Return the [X, Y] coordinate for the center point of the cell that contains the specified text.  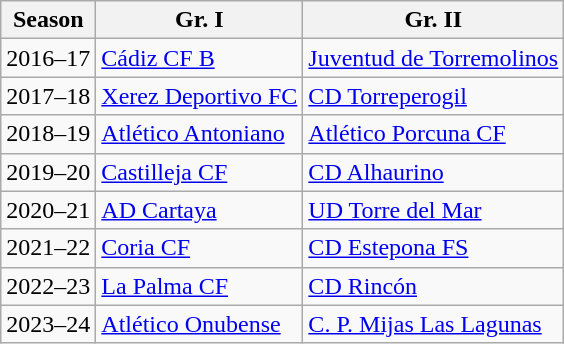
2023–24 [48, 324]
Atlético Porcuna CF [434, 134]
Season [48, 20]
CD Torreperogil [434, 96]
Coria CF [200, 248]
AD Cartaya [200, 210]
Xerez Deportivo FC [200, 96]
Juventud de Torremolinos [434, 58]
2021–22 [48, 248]
2016–17 [48, 58]
2022–23 [48, 286]
2017–18 [48, 96]
CD Alhaurino [434, 172]
Cádiz CF B [200, 58]
CD Estepona FS [434, 248]
2019–20 [48, 172]
Atlético Antoniano [200, 134]
Gr. II [434, 20]
La Palma CF [200, 286]
CD Rincón [434, 286]
Gr. I [200, 20]
Castilleja CF [200, 172]
Atlético Onubense [200, 324]
C. P. Mijas Las Lagunas [434, 324]
2018–19 [48, 134]
UD Torre del Mar [434, 210]
2020–21 [48, 210]
